Detect which cell encompasses the target text, then output its (x, y) center coordinate. 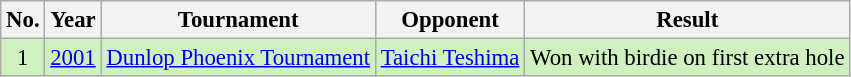
1 (23, 58)
2001 (73, 58)
Dunlop Phoenix Tournament (238, 58)
Result (688, 20)
No. (23, 20)
Taichi Teshima (450, 58)
Year (73, 20)
Opponent (450, 20)
Won with birdie on first extra hole (688, 58)
Tournament (238, 20)
